Identify which cell holds the provided text, then report its (X, Y) central coordinate. 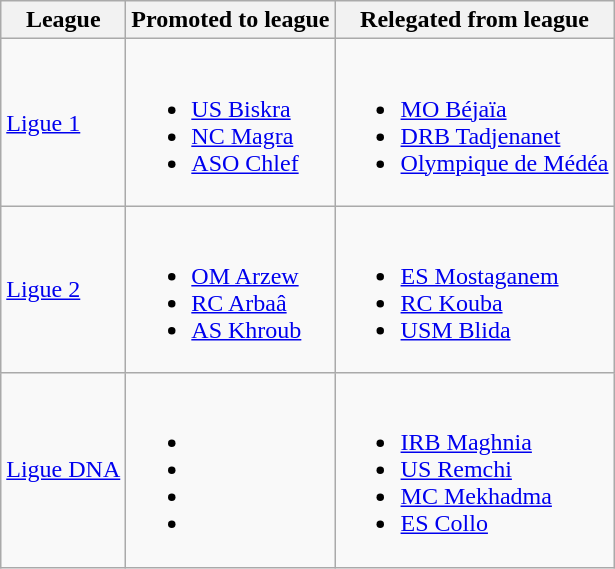
Relegated from league (474, 20)
Promoted to league (230, 20)
Ligue 1 (64, 122)
OM ArzewRC ArbaâAS Khroub (230, 290)
MO BéjaïaDRB TadjenanetOlympique de Médéa (474, 122)
ES MostaganemRC KoubaUSM Blida (474, 290)
Ligue DNA (64, 470)
US BiskraNC MagraASO Chlef (230, 122)
Ligue 2 (64, 290)
IRB MaghniaUS RemchiMC MekhadmaES Collo (474, 470)
League (64, 20)
